Search for the cell housing the specified text and yield its [X, Y] center coordinate. 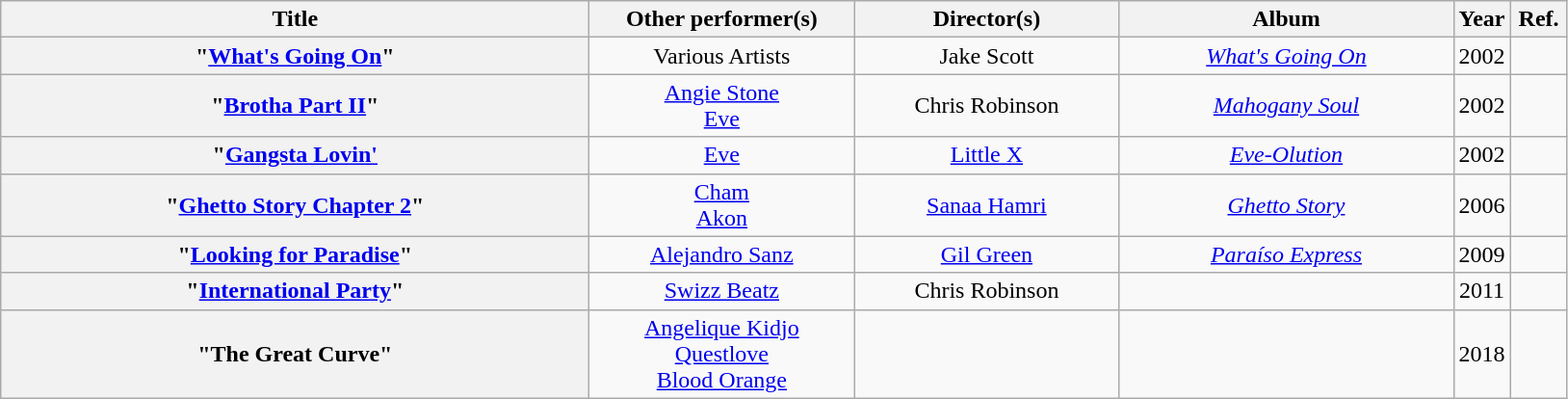
Ghetto Story [1287, 204]
"Ghetto Story Chapter 2" [295, 204]
"Looking for Paradise" [295, 254]
Ref. [1539, 19]
Angelique Kidjo Questlove Blood Orange [722, 354]
Swizz Beatz [722, 291]
Angie Stone Eve [722, 106]
Cham Akon [722, 204]
Album [1287, 19]
2018 [1481, 354]
What's Going On [1287, 56]
Eve-Olution [1287, 155]
"International Party" [295, 291]
Director(s) [986, 19]
Paraíso Express [1287, 254]
2006 [1481, 204]
"What's Going On" [295, 56]
Eve [722, 155]
Other performer(s) [722, 19]
Little X [986, 155]
Alejandro Sanz [722, 254]
Gil Green [986, 254]
"Brotha Part II" [295, 106]
Jake Scott [986, 56]
2009 [1481, 254]
2011 [1481, 291]
Year [1481, 19]
Sanaa Hamri [986, 204]
Title [295, 19]
Mahogany Soul [1287, 106]
Various Artists [722, 56]
"Gangsta Lovin' [295, 155]
"The Great Curve" [295, 354]
